Provide the [X, Y] coordinate of the cell's center where the given text is located.  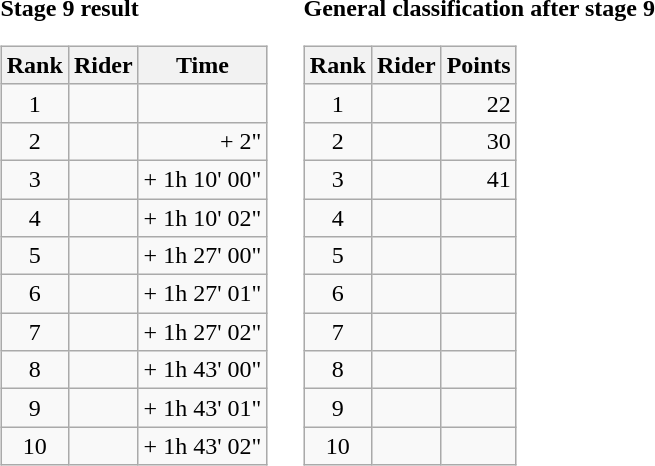
+ 1h 27' 02" [202, 332]
+ 1h 10' 00" [202, 179]
Time [202, 65]
+ 1h 43' 01" [202, 408]
+ 1h 43' 02" [202, 446]
+ 2" [202, 141]
+ 1h 43' 00" [202, 370]
41 [478, 179]
+ 1h 10' 02" [202, 217]
30 [478, 141]
Points [478, 65]
+ 1h 27' 01" [202, 294]
+ 1h 27' 00" [202, 256]
22 [478, 103]
